Locate the cell with the specified text and output its (X, Y) center coordinate. 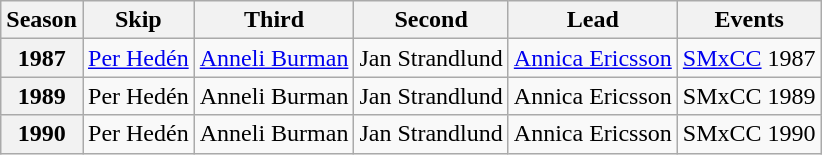
SMxCC 1987 (749, 58)
Second (431, 20)
Lead (592, 20)
SMxCC 1990 (749, 134)
1987 (42, 58)
Events (749, 20)
Skip (138, 20)
Third (274, 20)
1989 (42, 96)
SMxCC 1989 (749, 96)
1990 (42, 134)
Season (42, 20)
